From the cell containing the given text, extract its center point as (X, Y) coordinate. 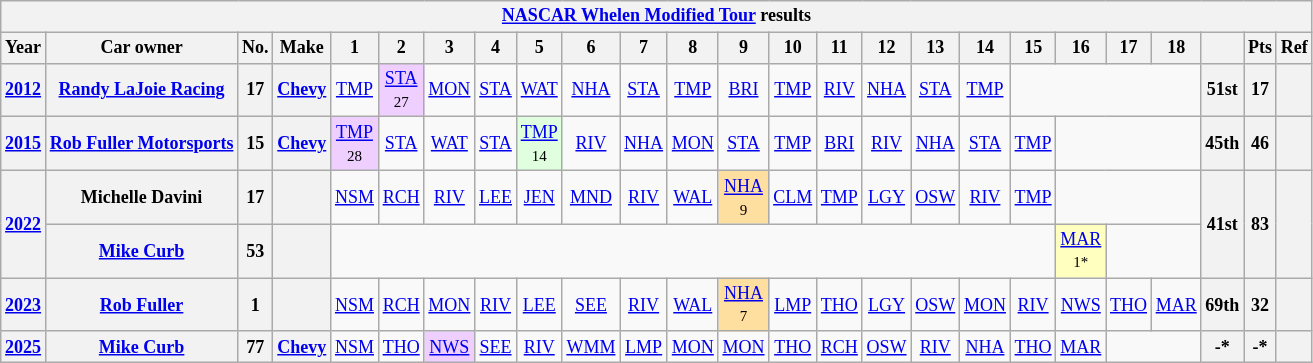
Make (302, 48)
12 (886, 48)
51st (1222, 90)
2022 (24, 224)
MAR1* (1081, 251)
69th (1222, 305)
Rob Fuller (141, 305)
16 (1081, 48)
MND (591, 197)
2015 (24, 144)
45th (1222, 144)
13 (936, 48)
NHA9 (744, 197)
STA27 (401, 90)
77 (256, 346)
4 (496, 48)
53 (256, 251)
41st (1222, 224)
2023 (24, 305)
9 (744, 48)
46 (1260, 144)
Ref (1294, 48)
2025 (24, 346)
3 (450, 48)
8 (692, 48)
TMP28 (355, 144)
Rob Fuller Motorsports (141, 144)
83 (1260, 224)
NHA7 (744, 305)
CLM (793, 197)
Year (24, 48)
TMP14 (539, 144)
14 (986, 48)
Randy LaJoie Racing (141, 90)
18 (1176, 48)
11 (840, 48)
7 (644, 48)
Pts (1260, 48)
10 (793, 48)
No. (256, 48)
Michelle Davini (141, 197)
6 (591, 48)
JEN (539, 197)
5 (539, 48)
2012 (24, 90)
32 (1260, 305)
Car owner (141, 48)
WMM (591, 346)
2 (401, 48)
NASCAR Whelen Modified Tour results (656, 16)
